Locate the cell with the specified text and output its [x, y] center coordinate. 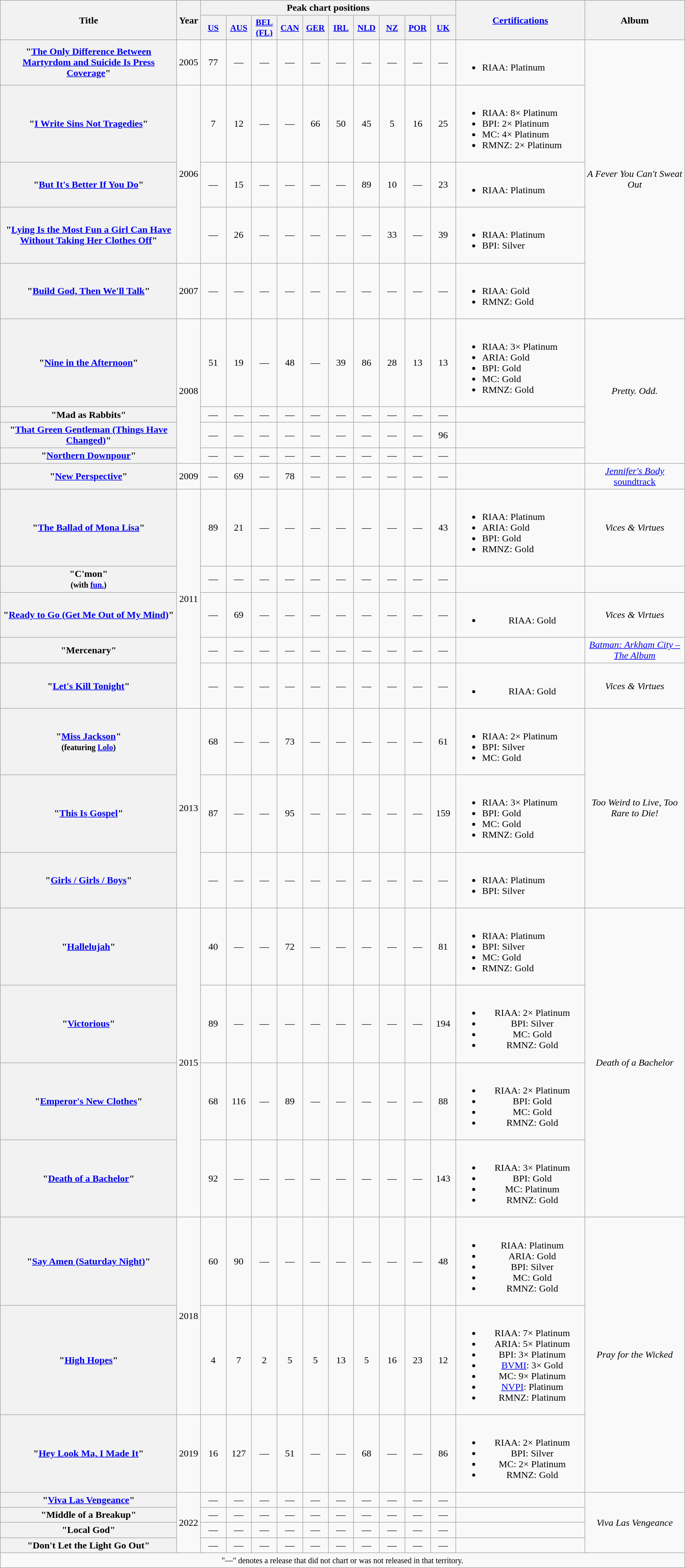
"Ready to Go (Get Me Out of My Mind)" [88, 615]
"This Is Gospel" [88, 813]
"The Ballad of Mona Lisa" [88, 528]
UK [443, 28]
159 [443, 813]
92 [213, 1178]
"—" denotes a release that did not chart or was not released in that territory. [343, 1560]
Pray for the Wicked [634, 1354]
81 [443, 947]
Viva Las Vengeance [634, 1523]
"Build God, Then We'll Talk" [88, 291]
RIAA: 2× PlatinumBPI: SilverMC: 2× PlatinumRMNZ: Gold [520, 1453]
RIAA: 2× PlatinumBPI: GoldMC: GoldRMNZ: Gold [520, 1101]
"The Only Difference Between Martyrdom and Suicide Is Press Coverage" [88, 62]
Certifications [520, 20]
Batman: Arkham City – The Album [634, 650]
CAN [290, 28]
RIAA: 3× PlatinumBPI: GoldMC: PlatinumRMNZ: Gold [520, 1178]
26 [239, 235]
Death of a Bachelor [634, 1062]
"Nine in the Afternoon" [88, 363]
"I Write Sins Not Tragedies" [88, 123]
194 [443, 1024]
RIAA: 2× PlatinumBPI: SilverMC: GoldRMNZ: Gold [520, 1024]
Title [88, 20]
Too Weird to Live, Too Rare to Die! [634, 808]
15 [239, 185]
66 [315, 123]
Jennifer's Body soundtrack [634, 476]
RIAA: 3× PlatinumARIA: GoldBPI: GoldMC: GoldRMNZ: Gold [520, 363]
43 [443, 528]
"Local God" [88, 1530]
77 [213, 62]
2011 [189, 599]
25 [443, 123]
40 [213, 947]
2022 [189, 1523]
4 [213, 1360]
116 [239, 1101]
NLD [367, 28]
95 [290, 813]
2015 [189, 1062]
Year [189, 20]
2006 [189, 174]
Peak chart positions [328, 8]
60 [213, 1261]
"That Green Gentleman (Things Have Changed)" [88, 435]
"Mad as Rabbits" [88, 414]
2 [264, 1360]
19 [239, 363]
RIAA: GoldRMNZ: Gold [520, 291]
RIAA: PlatinumARIA: GoldBPI: SilverMC: GoldRMNZ: Gold [520, 1261]
"Hey Look Ma, I Made It" [88, 1453]
POR [418, 28]
"Lying Is the Most Fun a Girl Can Have Without Taking Her Clothes Off" [88, 235]
"Don't Let the Light Go Out" [88, 1545]
87 [213, 813]
"Middle of a Breakup" [88, 1515]
96 [443, 435]
2018 [189, 1316]
21 [239, 528]
Album [634, 20]
"High Hopes" [88, 1360]
"C'mon"(with fun.) [88, 579]
2019 [189, 1453]
RIAA: 2× PlatinumBPI: SilverMC: Gold [520, 742]
72 [290, 947]
"Victorious" [88, 1024]
RIAA: PlatinumBPI: SilverMC: GoldRMNZ: Gold [520, 947]
"Death of a Bachelor" [88, 1178]
BEL(FL) [264, 28]
Pretty. Odd. [634, 391]
RIAA: 8× PlatinumBPI: 2× PlatinumMC: 4× PlatinumRMNZ: 2× Platinum [520, 123]
"Girls / Girls / Boys" [88, 880]
AUS [239, 28]
"Northern Downpour" [88, 455]
28 [392, 363]
2009 [189, 476]
"New Perspective" [88, 476]
10 [392, 185]
2007 [189, 291]
RIAA: 3× PlatinumBPI: GoldMC: GoldRMNZ: Gold [520, 813]
88 [443, 1101]
45 [367, 123]
50 [341, 123]
73 [290, 742]
"But It's Better If You Do" [88, 185]
A Fever You Can't Sweat Out [634, 179]
2005 [189, 62]
33 [392, 235]
"Hallelujah" [88, 947]
"Miss Jackson"(featuring Lolo) [88, 742]
61 [443, 742]
"Mercenary" [88, 650]
"Say Amen (Saturday Night)" [88, 1261]
"Let's Kill Tonight" [88, 686]
RIAA: 7× PlatinumARIA: 5× PlatinumBPI: 3× PlatinumBVMI: 3× GoldMC: 9× PlatinumNVPI: PlatinumRMNZ: Platinum [520, 1360]
127 [239, 1453]
2008 [189, 391]
IRL [341, 28]
"Emperor's New Clothes" [88, 1101]
GER [315, 28]
2013 [189, 808]
US [213, 28]
78 [290, 476]
90 [239, 1261]
RIAA: PlatinumARIA: GoldBPI: GoldRMNZ: Gold [520, 528]
"Viva Las Vengeance" [88, 1500]
NZ [392, 28]
143 [443, 1178]
